Search for the cell housing the specified text and yield its [x, y] center coordinate. 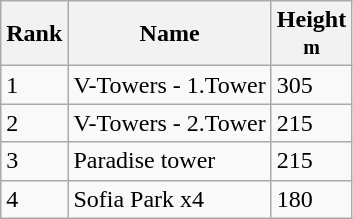
Sofia Park x4 [170, 199]
180 [311, 199]
305 [311, 85]
4 [34, 199]
2 [34, 123]
Rank [34, 34]
3 [34, 161]
1 [34, 85]
Paradise tower [170, 161]
V-Towers - 2.Tower [170, 123]
Name [170, 34]
V-Towers - 1.Tower [170, 85]
Heightm [311, 34]
